Search for the cell housing the specified text and yield its (X, Y) center coordinate. 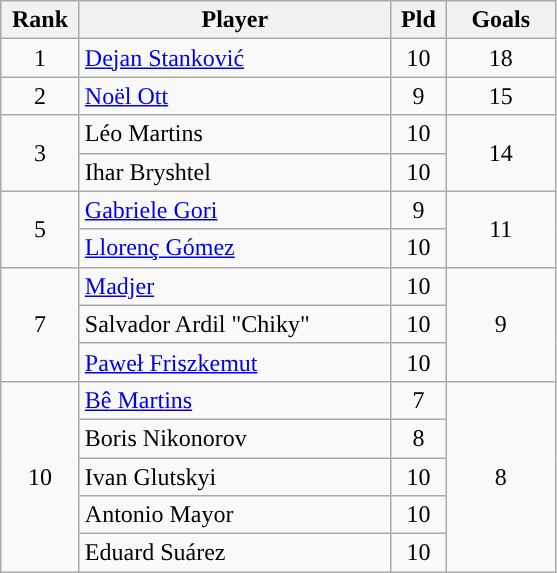
Boris Nikonorov (234, 438)
11 (500, 229)
Player (234, 20)
Goals (500, 20)
Paweł Friszkemut (234, 362)
Rank (40, 20)
Antonio Mayor (234, 515)
3 (40, 153)
Noël Ott (234, 96)
Ihar Bryshtel (234, 172)
1 (40, 58)
Madjer (234, 286)
Salvador Ardil "Chiky" (234, 324)
18 (500, 58)
Ivan Glutskyi (234, 477)
Llorenç Gómez (234, 248)
14 (500, 153)
2 (40, 96)
15 (500, 96)
Eduard Suárez (234, 553)
5 (40, 229)
Dejan Stanković (234, 58)
Léo Martins (234, 134)
Bê Martins (234, 400)
Gabriele Gori (234, 210)
Pld (418, 20)
